Identify which cell holds the provided text, then report its [x, y] central coordinate. 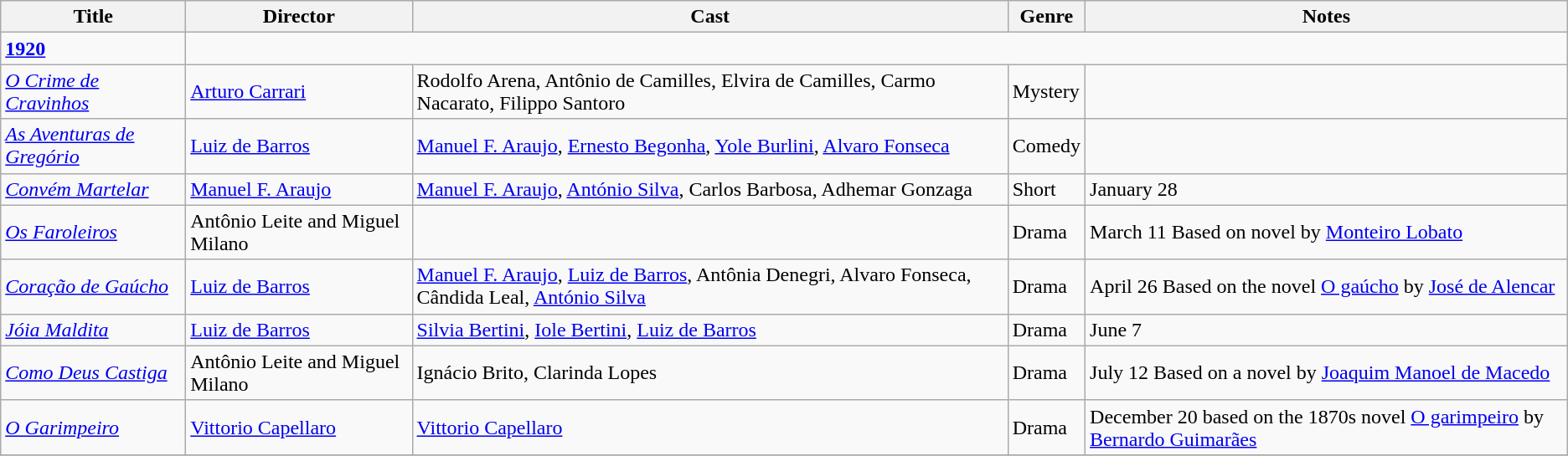
Manuel F. Araujo, António Silva, Carlos Barbosa, Adhemar Gonzaga [710, 189]
Notes [1327, 17]
Manuel F. Araujo, Luiz de Barros, Antônia Denegri, Alvaro Fonseca, Cândida Leal, António Silva [710, 286]
June 7 [1327, 330]
Arturo Carrari [299, 92]
Manuel F. Araujo [299, 189]
Convém Martelar [94, 189]
Title [94, 17]
O Crime de Cravinhos [94, 92]
Silvia Bertini, Iole Bertini, Luiz de Barros [710, 330]
1920 [94, 49]
Director [299, 17]
Rodolfo Arena, Antônio de Camilles, Elvira de Camilles, Carmo Nacarato, Filippo Santoro [710, 92]
O Garimpeiro [94, 427]
Genre [1046, 17]
As Aventuras de Gregório [94, 146]
July 12 Based on a novel by Joaquim Manoel de Macedo [1327, 373]
April 26 Based on the novel O gaúcho by José de Alencar [1327, 286]
Manuel F. Araujo, Ernesto Begonha, Yole Burlini, Alvaro Fonseca [710, 146]
Como Deus Castiga [94, 373]
January 28 [1327, 189]
Coração de Gaúcho [94, 286]
Os Faroleiros [94, 233]
Jóia Maldita [94, 330]
Mystery [1046, 92]
December 20 based on the 1870s novel O garimpeiro by Bernardo Guimarães [1327, 427]
March 11 Based on novel by Monteiro Lobato [1327, 233]
Cast [710, 17]
Comedy [1046, 146]
Short [1046, 189]
Ignácio Brito, Clarinda Lopes [710, 373]
